Determine the [X, Y] coordinate at the center of the cell enclosing the given text.  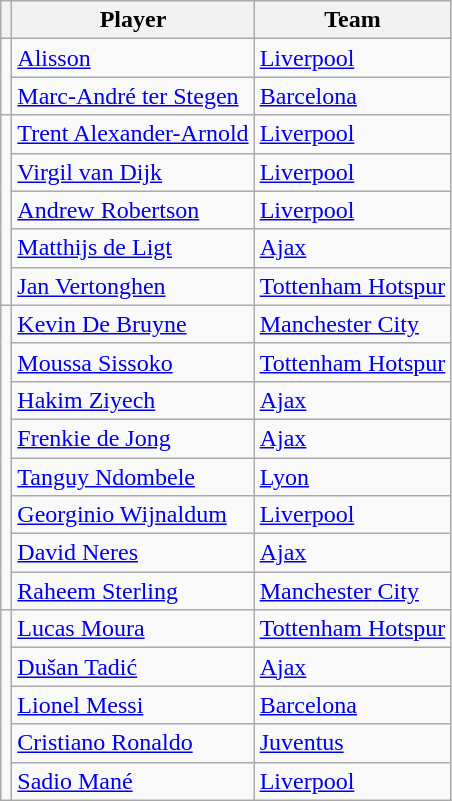
Virgil van Dijk [133, 172]
Dušan Tadić [133, 667]
Team [352, 20]
David Neres [133, 553]
Lionel Messi [133, 705]
Tanguy Ndombele [133, 477]
Andrew Robertson [133, 210]
Trent Alexander-Arnold [133, 134]
Hakim Ziyech [133, 400]
Lucas Moura [133, 629]
Lyon [352, 477]
Sadio Mané [133, 781]
Player [133, 20]
Kevin De Bruyne [133, 324]
Juventus [352, 743]
Alisson [133, 58]
Raheem Sterling [133, 591]
Frenkie de Jong [133, 438]
Matthijs de Ligt [133, 248]
Marc-André ter Stegen [133, 96]
Georginio Wijnaldum [133, 515]
Cristiano Ronaldo [133, 743]
Jan Vertonghen [133, 286]
Moussa Sissoko [133, 362]
